Find where the given text appears and provide that cell's center as (x, y) coordinate. 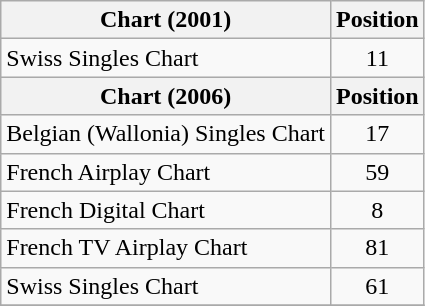
French Digital Chart (166, 210)
81 (377, 248)
Belgian (Wallonia) Singles Chart (166, 134)
Chart (2006) (166, 96)
French Airplay Chart (166, 172)
8 (377, 210)
Chart (2001) (166, 20)
59 (377, 172)
61 (377, 286)
17 (377, 134)
French TV Airplay Chart (166, 248)
11 (377, 58)
